Determine the (X, Y) coordinate at the center of the cell enclosing the given text.  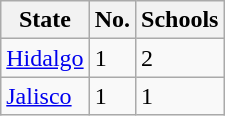
Jalisco (45, 96)
2 (180, 58)
No. (112, 20)
Hidalgo (45, 58)
Schools (180, 20)
State (45, 20)
